Return (X, Y) of the center of cell containing provided text 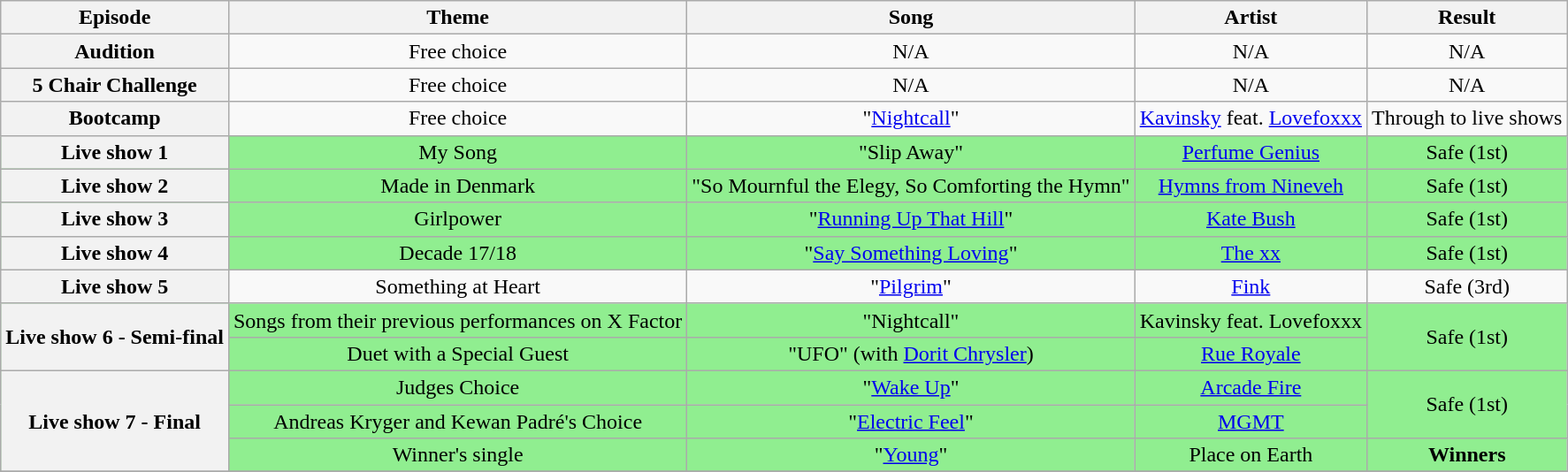
"Running Up That Hill" (911, 219)
Live show 5 (115, 286)
Songs from their previous performances on X Factor (457, 320)
"Wake Up" (911, 387)
Live show 4 (115, 253)
Place on Earth (1251, 455)
Perfume Genius (1251, 152)
Through to live shows (1467, 118)
Girlpower (457, 219)
Safe (3rd) (1467, 286)
The xx (1251, 253)
Live show 6 - Semi-final (115, 337)
Fink (1251, 286)
MGMT (1251, 422)
5 Chair Challenge (115, 85)
"Say Something Loving" (911, 253)
Theme (457, 18)
Rue Royale (1251, 354)
Song (911, 18)
Winner's single (457, 455)
Made in Denmark (457, 186)
"UFO" (with Dorit Chrysler) (911, 354)
Kate Bush (1251, 219)
Artist (1251, 18)
Audition (115, 51)
"Pilgrim" (911, 286)
Live show 7 - Final (115, 421)
Something at Heart (457, 286)
Judges Choice (457, 387)
"Electric Feel" (911, 422)
Live show 3 (115, 219)
"Young" (911, 455)
Duet with a Special Guest (457, 354)
Winners (1467, 455)
Bootcamp (115, 118)
Live show 2 (115, 186)
Live show 1 (115, 152)
My Song (457, 152)
"Slip Away" (911, 152)
Result (1467, 18)
Episode (115, 18)
Andreas Kryger and Kewan Padré's Choice (457, 422)
Decade 17/18 (457, 253)
Hymns from Nineveh (1251, 186)
"So Mournful the Elegy, So Comforting the Hymn" (911, 186)
Arcade Fire (1251, 387)
